Provide the (X, Y) coordinate of the cell's center where the given text is located.  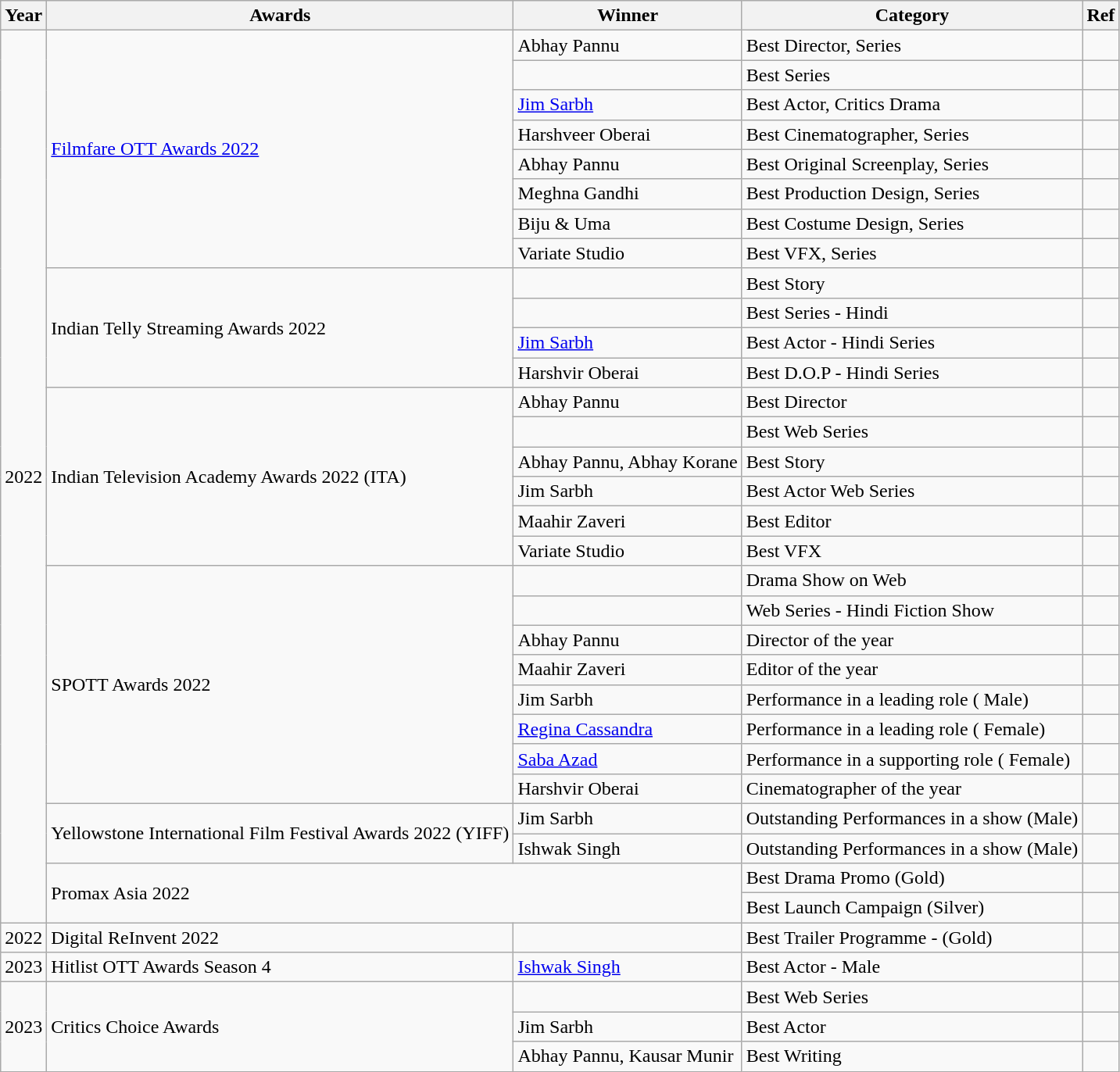
Best Costume Design, Series (912, 223)
Ref (1100, 16)
Best Production Design, Series (912, 194)
Abhay Pannu, Abhay Korane (628, 462)
Best Series - Hindi (912, 313)
Cinematographer of the year (912, 788)
Hitlist OTT Awards Season 4 (280, 967)
Performance in a leading role ( Female) (912, 729)
Best Drama Promo (Gold) (912, 878)
Best Cinematographer, Series (912, 134)
Best Director (912, 402)
Filmfare OTT Awards 2022 (280, 149)
Digital ReInvent 2022 (280, 938)
Regina Cassandra (628, 729)
Category (912, 16)
Indian Telly Streaming Awards 2022 (280, 327)
Director of the year (912, 640)
Best Editor (912, 521)
Biju & Uma (628, 223)
Best VFX, Series (912, 253)
Year (23, 16)
Awards (280, 16)
Best Launch Campaign (Silver) (912, 908)
Editor of the year (912, 670)
Best Actor Web Series (912, 491)
Best D.O.P - Hindi Series (912, 373)
Winner (628, 16)
Best Actor - Hindi Series (912, 342)
Drama Show on Web (912, 581)
Harshveer Oberai (628, 134)
Critics Choice Awards (280, 1027)
Best Actor - Male (912, 967)
Best Original Screenplay, Series (912, 164)
Best Trailer Programme - (Gold) (912, 938)
Web Series - Hindi Fiction Show (912, 610)
Meghna Gandhi (628, 194)
Best Actor, Critics Drama (912, 105)
Promax Asia 2022 (394, 893)
SPOTT Awards 2022 (280, 684)
Performance in a leading role ( Male) (912, 699)
Best Writing (912, 1056)
Yellowstone International Film Festival Awards 2022 (YIFF) (280, 833)
Best Actor (912, 1027)
Best Series (912, 75)
Best Director, Series (912, 45)
Performance in a supporting role ( Female) (912, 759)
Indian Television Academy Awards 2022 (ITA) (280, 477)
Abhay Pannu, Kausar Munir (628, 1056)
Saba Azad (628, 759)
Best VFX (912, 551)
